Detect which cell encompasses the target text, then output its (x, y) center coordinate. 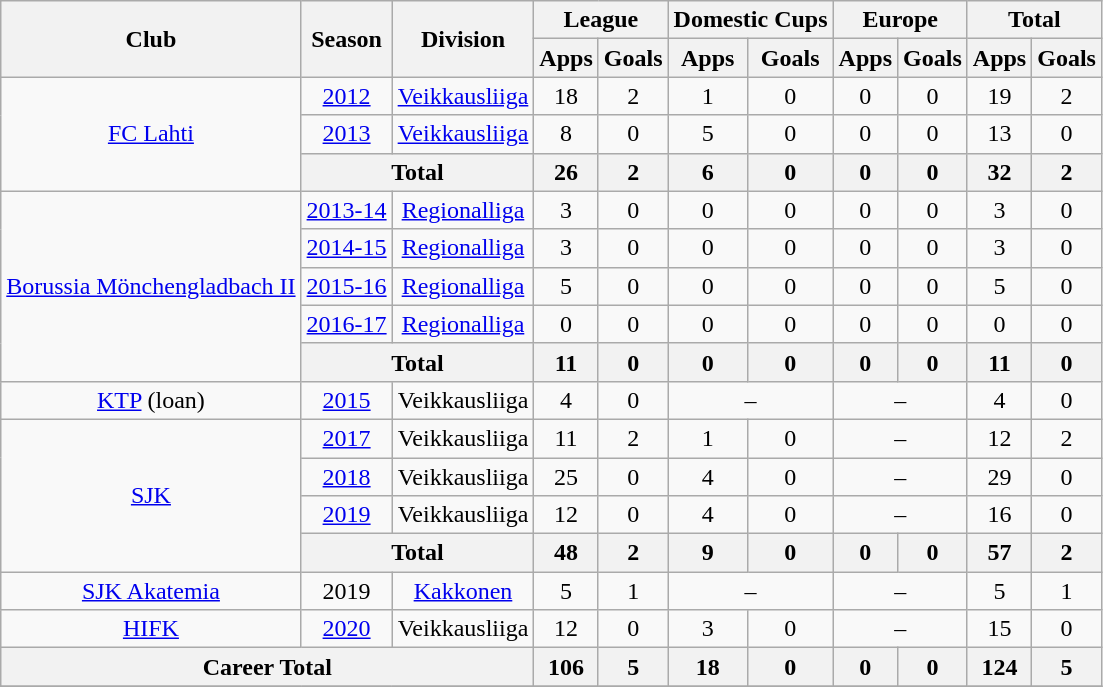
16 (999, 515)
8 (566, 134)
Borussia Mönchengladbach II (151, 286)
6 (708, 172)
29 (999, 477)
Domestic Cups (750, 20)
Season (346, 39)
2017 (346, 438)
124 (999, 667)
48 (566, 553)
2013-14 (346, 210)
Club (151, 39)
SJK (151, 495)
32 (999, 172)
57 (999, 553)
9 (708, 553)
2012 (346, 96)
HIFK (151, 629)
2015 (346, 400)
2014-15 (346, 248)
26 (566, 172)
19 (999, 96)
2020 (346, 629)
106 (566, 667)
Career Total (268, 667)
FC Lahti (151, 134)
25 (566, 477)
SJK Akatemia (151, 591)
Europe (900, 20)
KTP (loan) (151, 400)
2016-17 (346, 324)
Kakkonen (463, 591)
2013 (346, 134)
2015-16 (346, 286)
Division (463, 39)
15 (999, 629)
League (601, 20)
2018 (346, 477)
13 (999, 134)
